Locate the cell with the specified text and output its (X, Y) center coordinate. 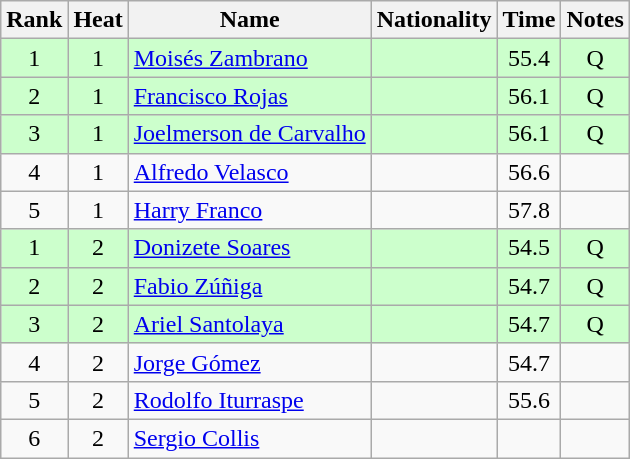
Francisco Rojas (250, 96)
Fabio Zúñiga (250, 286)
55.4 (529, 58)
Nationality (434, 20)
6 (34, 438)
57.8 (529, 210)
56.6 (529, 172)
Sergio Collis (250, 438)
Alfredo Velasco (250, 172)
Rank (34, 20)
Ariel Santolaya (250, 324)
Rodolfo Iturraspe (250, 400)
Jorge Gómez (250, 362)
Joelmerson de Carvalho (250, 134)
Moisés Zambrano (250, 58)
Donizete Soares (250, 248)
Harry Franco (250, 210)
54.5 (529, 248)
Time (529, 20)
Heat (98, 20)
Notes (595, 20)
Name (250, 20)
55.6 (529, 400)
